Return the (x, y) coordinate for the center point of the cell that contains the specified text.  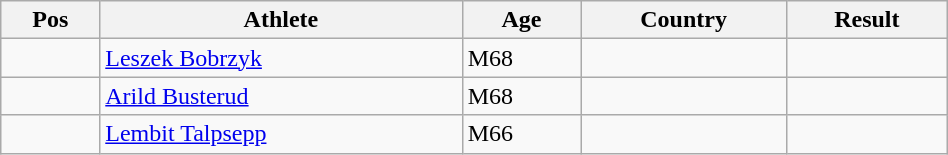
Leszek Bobrzyk (281, 58)
Result (866, 20)
Pos (50, 20)
Age (522, 20)
Athlete (281, 20)
M66 (522, 134)
Arild Busterud (281, 96)
Lembit Talpsepp (281, 134)
Country (684, 20)
